Output the [X, Y] coordinate of the center of the cell containing the given text.  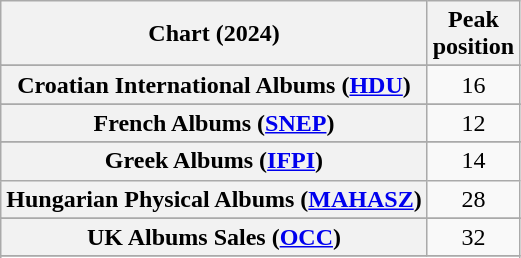
32 [473, 237]
16 [473, 85]
French Albums (SNEP) [214, 123]
28 [473, 199]
Croatian International Albums (HDU) [214, 85]
12 [473, 123]
Hungarian Physical Albums (MAHASZ) [214, 199]
Peakposition [473, 34]
14 [473, 161]
Chart (2024) [214, 34]
Greek Albums (IFPI) [214, 161]
UK Albums Sales (OCC) [214, 237]
